From the cell containing the given text, extract its center point as [x, y] coordinate. 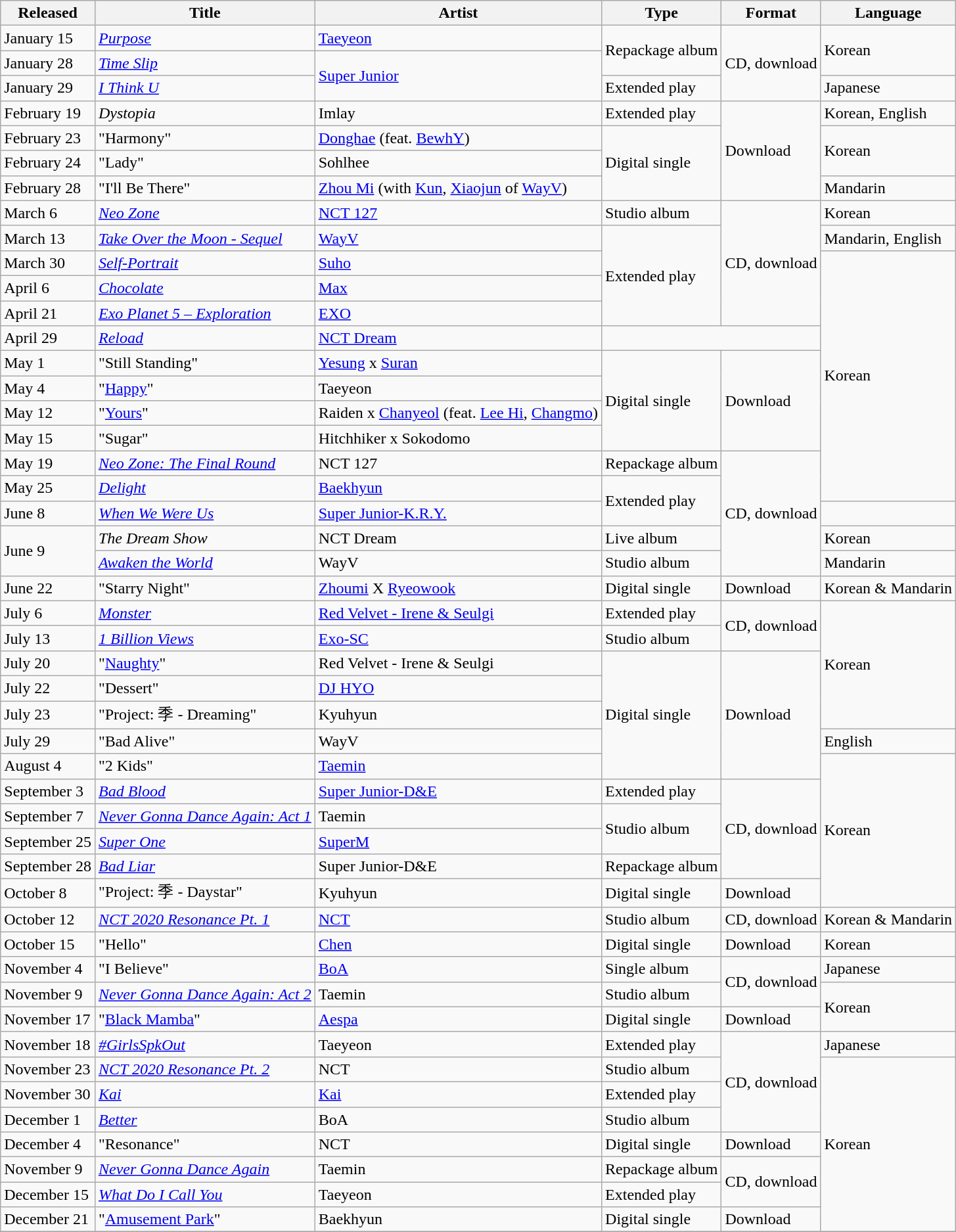
Self-Portrait [205, 263]
Chen [458, 944]
Reload [205, 338]
"Still Standing" [205, 363]
Hitchhiker x Sokodomo [458, 438]
"Project: 季 - Daystar" [205, 892]
Chocolate [205, 288]
July 29 [48, 741]
Bad Liar [205, 866]
May 15 [48, 438]
August 4 [48, 766]
December 4 [48, 1145]
"Bad Alive" [205, 741]
Title [205, 13]
"Lady" [205, 163]
#GirlsSpkOut [205, 1044]
July 6 [48, 613]
EXO [458, 313]
Format [771, 13]
January 15 [48, 38]
Yesung x Suran [458, 363]
January 29 [48, 88]
"I Believe" [205, 969]
November 30 [48, 1094]
"I'll Be There" [205, 188]
Exo-SC [458, 638]
"Yours" [205, 413]
"Starry Night" [205, 588]
Mandarin, English [888, 238]
"Resonance" [205, 1145]
February 23 [48, 138]
Never Gonna Dance Again [205, 1170]
November 4 [48, 969]
Suho [458, 263]
March 30 [48, 263]
Awaken the World [205, 563]
April 29 [48, 338]
Super Junior-K.R.Y. [458, 513]
Super Junior [458, 76]
June 9 [48, 551]
October 15 [48, 944]
March 6 [48, 213]
Sohlhee [458, 163]
Imlay [458, 113]
NCT 2020 Resonance Pt. 1 [205, 919]
Monster [205, 613]
July 22 [48, 688]
"2 Kids" [205, 766]
September 25 [48, 841]
Neo Zone: The Final Round [205, 463]
"Amusement Park" [205, 1220]
"Naughty" [205, 663]
Zhoumi X Ryeowook [458, 588]
English [888, 741]
May 12 [48, 413]
Never Gonna Dance Again: Act 2 [205, 994]
November 17 [48, 1019]
The Dream Show [205, 538]
DJ HYO [458, 688]
Dystopia [205, 113]
NCT 2020 Resonance Pt. 2 [205, 1069]
December 1 [48, 1119]
September 7 [48, 816]
Donghae (feat. BewhY) [458, 138]
February 19 [48, 113]
When We Were Us [205, 513]
Korean, English [888, 113]
July 13 [48, 638]
Never Gonna Dance Again: Act 1 [205, 816]
Bad Blood [205, 791]
Take Over the Moon - Sequel [205, 238]
Raiden x Chanyeol (feat. Lee Hi, Changmo) [458, 413]
November 18 [48, 1044]
May 4 [48, 388]
Type [662, 13]
"Happy" [205, 388]
Delight [205, 488]
May 25 [48, 488]
Time Slip [205, 63]
October 8 [48, 892]
Released [48, 13]
What Do I Call You [205, 1195]
1 Billion Views [205, 638]
"Project: 季 - Dreaming" [205, 715]
Max [458, 288]
Live album [662, 538]
"Dessert" [205, 688]
April 6 [48, 288]
SuperM [458, 841]
Purpose [205, 38]
December 15 [48, 1195]
April 21 [48, 313]
October 12 [48, 919]
June 8 [48, 513]
December 21 [48, 1220]
I Think U [205, 88]
Super One [205, 841]
January 28 [48, 63]
February 28 [48, 188]
"Hello" [205, 944]
May 1 [48, 363]
Better [205, 1119]
September 3 [48, 791]
Single album [662, 969]
Zhou Mi (with Kun, Xiaojun of WayV) [458, 188]
Language [888, 13]
Artist [458, 13]
March 13 [48, 238]
Neo Zone [205, 213]
June 22 [48, 588]
"Sugar" [205, 438]
September 28 [48, 866]
February 24 [48, 163]
July 23 [48, 715]
Exo Planet 5 – Exploration [205, 313]
November 23 [48, 1069]
May 19 [48, 463]
"Harmony" [205, 138]
July 20 [48, 663]
"Black Mamba" [205, 1019]
Aespa [458, 1019]
